Scan for the cell matching the given text and deliver its (x, y) coordinate at center. 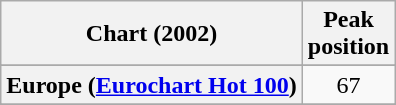
67 (348, 85)
Europe (Eurochart Hot 100) (152, 85)
Chart (2002) (152, 34)
Peakposition (348, 34)
